Return the [x, y] coordinate for the center point of the cell that contains the specified text.  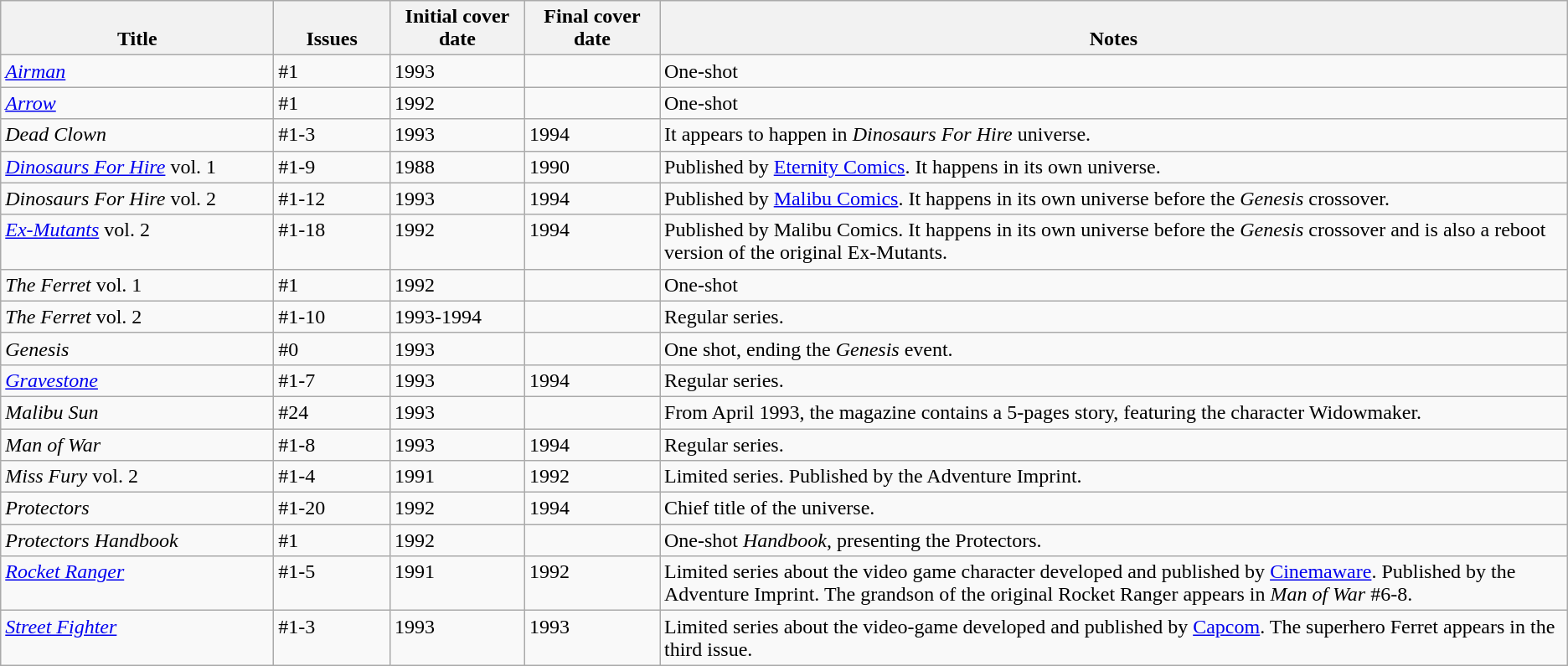
Protectors [137, 509]
Dead Clown [137, 135]
#1-12 [332, 199]
It appears to happen in Dinosaurs For Hire universe. [1114, 135]
The Ferret vol. 1 [137, 285]
Notes [1114, 28]
From April 1993, the magazine contains a 5-pages story, featuring the character Widowmaker. [1114, 412]
One shot, ending the Genesis event. [1114, 348]
#1-20 [332, 509]
Issues [332, 28]
Man of War [137, 445]
Published by Malibu Comics. It happens in its own universe before the Genesis crossover and is also a reboot version of the original Ex-Mutants. [1114, 241]
#0 [332, 348]
#1-18 [332, 241]
Arrow [137, 103]
#1-8 [332, 445]
1988 [457, 167]
Dinosaurs For Hire vol. 1 [137, 167]
One-shot Handbook, presenting the Protectors. [1114, 540]
Limited series about the video-game developed and published by Capcom. The superhero Ferret appears in the third issue. [1114, 638]
Dinosaurs For Hire vol. 2 [137, 199]
Chief title of the universe. [1114, 509]
Ex-Mutants vol. 2 [137, 241]
#24 [332, 412]
Title [137, 28]
#1-9 [332, 167]
Gravestone [137, 380]
Street Fighter [137, 638]
#1-7 [332, 380]
Genesis [137, 348]
Rocket Ranger [137, 583]
1990 [591, 167]
#1-4 [332, 477]
Final cover date [591, 28]
Initial cover date [457, 28]
#1-10 [332, 317]
Limited series. Published by the Adventure Imprint. [1114, 477]
Miss Fury vol. 2 [137, 477]
Published by Malibu Comics. It happens in its own universe before the Genesis crossover. [1114, 199]
1993-1994 [457, 317]
Published by Eternity Comics. It happens in its own universe. [1114, 167]
The Ferret vol. 2 [137, 317]
Airman [137, 71]
Malibu Sun [137, 412]
Protectors Handbook [137, 540]
#1-5 [332, 583]
